Extract the (X, Y) coordinate from the center of the cell holding the provided text.  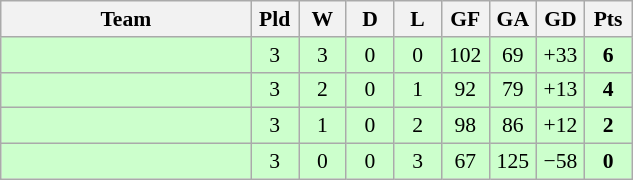
−58 (561, 162)
Team (126, 19)
Pld (275, 19)
98 (465, 126)
102 (465, 55)
67 (465, 162)
+12 (561, 126)
69 (513, 55)
6 (608, 55)
GA (513, 19)
4 (608, 90)
92 (465, 90)
GD (561, 19)
W (322, 19)
125 (513, 162)
79 (513, 90)
+33 (561, 55)
86 (513, 126)
+13 (561, 90)
D (370, 19)
L (418, 19)
GF (465, 19)
Pts (608, 19)
